Return [X, Y] of the center of cell containing provided text 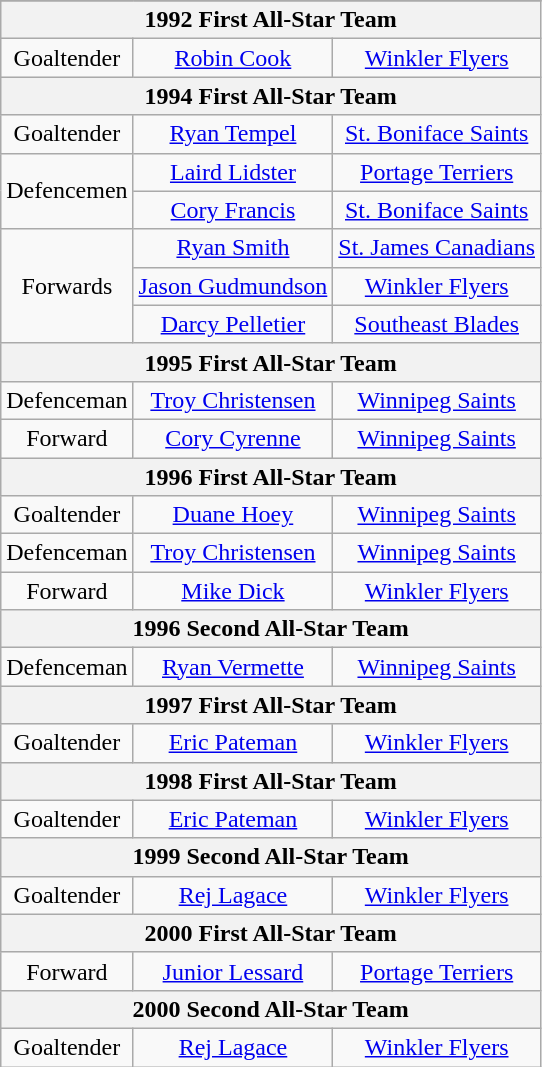
Southeast Blades [437, 324]
1994 First All-Star Team [271, 96]
1999 Second All-Star Team [271, 857]
1992 First All-Star Team [271, 20]
2000 First All-Star Team [271, 933]
St. James Canadians [437, 248]
Laird Lidster [233, 172]
Darcy Pelletier [233, 324]
1995 First All-Star Team [271, 362]
Duane Hoey [233, 515]
Cory Francis [233, 210]
1996 First All-Star Team [271, 477]
Mike Dick [233, 591]
Ryan Smith [233, 248]
Cory Cyrenne [233, 438]
2000 Second All-Star Team [271, 1009]
1997 First All-Star Team [271, 705]
Junior Lessard [233, 971]
1996 Second All-Star Team [271, 629]
Ryan Tempel [233, 134]
1998 First All-Star Team [271, 781]
Ryan Vermette [233, 667]
Jason Gudmundson [233, 286]
Forwards [67, 286]
Robin Cook [233, 58]
Defencemen [67, 191]
